Detect which cell encompasses the target text, then output its [x, y] center coordinate. 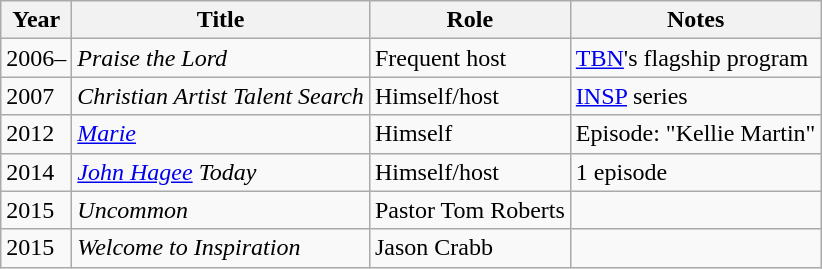
INSP series [696, 96]
Himself [470, 134]
Jason Crabb [470, 248]
Marie [221, 134]
Year [36, 20]
Praise the Lord [221, 58]
Uncommon [221, 210]
2012 [36, 134]
Title [221, 20]
2014 [36, 172]
1 episode [696, 172]
2006– [36, 58]
2007 [36, 96]
Episode: "Kellie Martin" [696, 134]
TBN's flagship program [696, 58]
John Hagee Today [221, 172]
Role [470, 20]
Notes [696, 20]
Pastor Tom Roberts [470, 210]
Frequent host [470, 58]
Welcome to Inspiration [221, 248]
Christian Artist Talent Search [221, 96]
